Find where the given text appears and provide that cell's center as (x, y) coordinate. 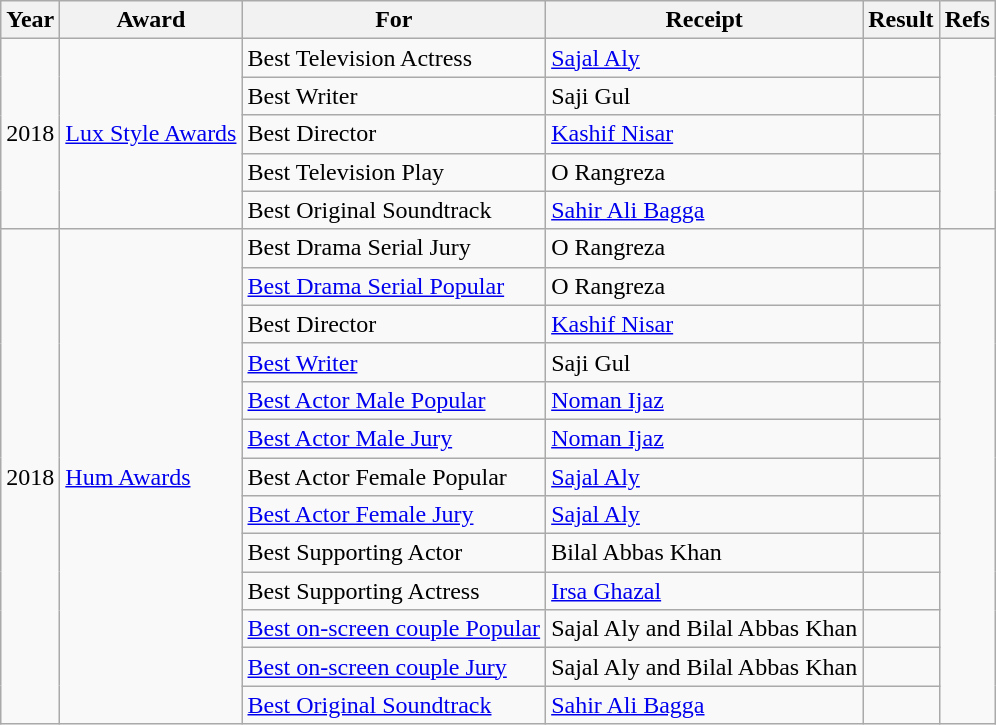
Best Supporting Actress (394, 591)
Bilal Abbas Khan (704, 553)
Year (30, 20)
Hum Awards (151, 476)
Irsa Ghazal (704, 591)
Receipt (704, 20)
Best Drama Serial Jury (394, 248)
Best Actor Female Popular (394, 477)
Best Actor Female Jury (394, 515)
Best Drama Serial Popular (394, 286)
Best Television Play (394, 172)
Best on-screen couple Jury (394, 667)
Refs (967, 20)
Award (151, 20)
Best Actor Male Popular (394, 400)
Result (901, 20)
Best on-screen couple Popular (394, 629)
Best Television Actress (394, 58)
Best Supporting Actor (394, 553)
Lux Style Awards (151, 134)
For (394, 20)
Best Actor Male Jury (394, 438)
